Scan for the cell matching the given text and deliver its [X, Y] coordinate at center. 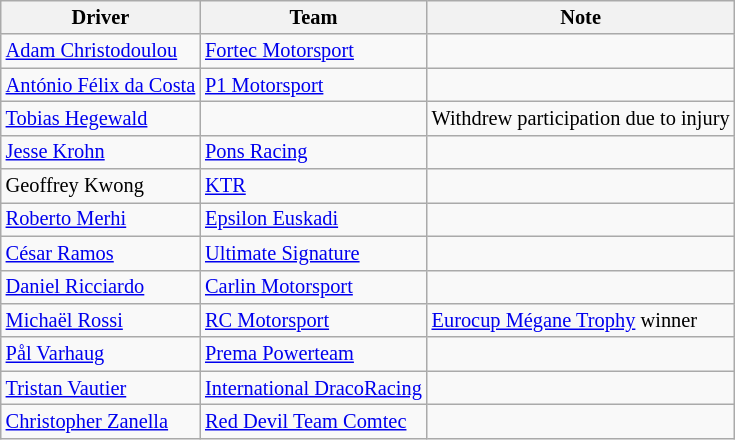
Roberto Merhi [100, 219]
Note [581, 17]
RC Motorsport [313, 320]
Jesse Krohn [100, 152]
Daniel Ricciardo [100, 287]
Carlin Motorsport [313, 287]
Geoffrey Kwong [100, 186]
KTR [313, 186]
Driver [100, 17]
Christopher Zanella [100, 421]
Fortec Motorsport [313, 51]
Ultimate Signature [313, 253]
P1 Motorsport [313, 85]
International DracoRacing [313, 388]
Adam Christodoulou [100, 51]
António Félix da Costa [100, 85]
Withdrew participation due to injury [581, 118]
Tobias Hegewald [100, 118]
Pål Varhaug [100, 354]
Michaël Rossi [100, 320]
Team [313, 17]
Eurocup Mégane Trophy winner [581, 320]
Prema Powerteam [313, 354]
Red Devil Team Comtec [313, 421]
César Ramos [100, 253]
Tristan Vautier [100, 388]
Epsilon Euskadi [313, 219]
Pons Racing [313, 152]
